Capture the cell that displays the provided text and extract its (X, Y) central coordinate. 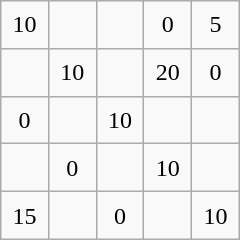
5 (216, 25)
15 (25, 216)
20 (168, 72)
